Search for the cell housing the specified text and yield its [X, Y] center coordinate. 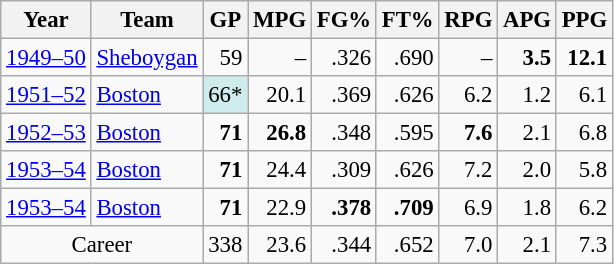
.369 [344, 95]
23.6 [280, 245]
Team [147, 20]
.378 [344, 208]
22.9 [280, 208]
7.3 [584, 245]
6.9 [468, 208]
Career [102, 245]
.348 [344, 133]
RPG [468, 20]
1951–52 [46, 95]
.652 [408, 245]
GP [226, 20]
59 [226, 58]
.690 [408, 58]
.595 [408, 133]
7.0 [468, 245]
3.5 [528, 58]
1.8 [528, 208]
.709 [408, 208]
Sheboygan [147, 58]
2.0 [528, 170]
APG [528, 20]
.326 [344, 58]
20.1 [280, 95]
1952–53 [46, 133]
6.8 [584, 133]
.309 [344, 170]
6.1 [584, 95]
Year [46, 20]
12.1 [584, 58]
66* [226, 95]
338 [226, 245]
7.6 [468, 133]
7.2 [468, 170]
FG% [344, 20]
PPG [584, 20]
26.8 [280, 133]
MPG [280, 20]
FT% [408, 20]
.344 [344, 245]
1949–50 [46, 58]
24.4 [280, 170]
5.8 [584, 170]
1.2 [528, 95]
